Detect which cell encompasses the target text, then output its (X, Y) center coordinate. 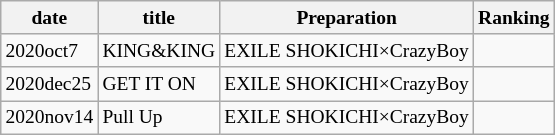
GET IT ON (159, 84)
2020nov14 (50, 118)
Ranking (514, 18)
Preparation (347, 18)
2020dec25 (50, 84)
date (50, 18)
Pull Up (159, 118)
title (159, 18)
2020oct7 (50, 50)
KING&KING (159, 50)
